Return the [X, Y] coordinate for the center point of the cell that contains the specified text.  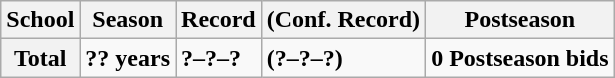
0 Postseason bids [520, 58]
(?–?–?) [343, 58]
?–?–? [219, 58]
Record [219, 20]
Season [128, 20]
(Conf. Record) [343, 20]
Postseason [520, 20]
School [40, 20]
Total [40, 58]
?? years [128, 58]
